Extract the [X, Y] coordinate from the center of the cell holding the provided text.  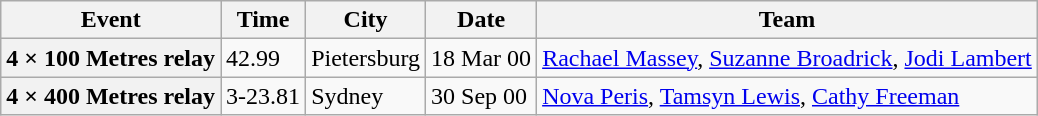
Pietersburg [366, 58]
Sydney [366, 96]
Team [788, 20]
Rachael Massey, Suzanne Broadrick, Jodi Lambert [788, 58]
Nova Peris, Tamsyn Lewis, Cathy Freeman [788, 96]
3-23.81 [264, 96]
4 × 100 Metres relay [111, 58]
18 Mar 00 [482, 58]
42.99 [264, 58]
Time [264, 20]
4 × 400 Metres relay [111, 96]
Date [482, 20]
City [366, 20]
30 Sep 00 [482, 96]
Event [111, 20]
